Scan for the cell matching the given text and deliver its [x, y] coordinate at center. 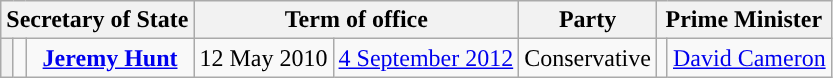
Party [588, 20]
Secretary of State [98, 20]
David Cameron [749, 58]
Conservative [588, 58]
12 May 2010 [264, 58]
4 September 2012 [426, 58]
Term of office [356, 20]
Prime Minister [744, 20]
Jeremy Hunt [110, 58]
